From the cell containing the given text, extract its center point as (X, Y) coordinate. 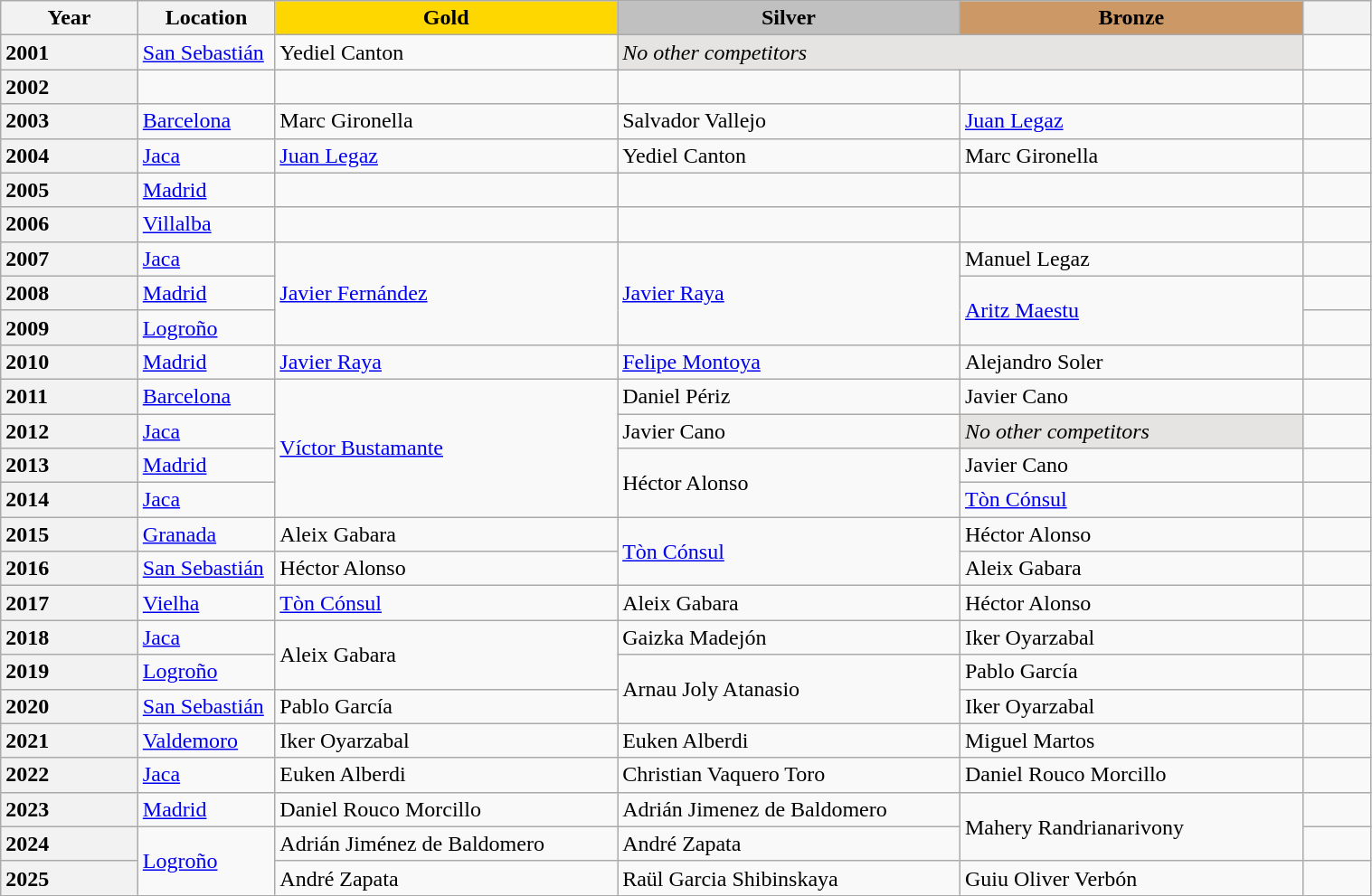
Granada (206, 534)
Javier Fernández (447, 293)
Location (206, 18)
Alejandro Soler (1131, 362)
2001 (70, 52)
Valdemoro (206, 740)
2011 (70, 396)
Bronze (1131, 18)
2015 (70, 534)
2014 (70, 500)
Daniel Périz (789, 396)
Víctor Bustamante (447, 448)
Raül Garcia Shibinskaya (789, 878)
Aritz Maestu (1131, 310)
2010 (70, 362)
2021 (70, 740)
2016 (70, 569)
Adrián Jiménez de Baldomero (447, 844)
Silver (789, 18)
2007 (70, 259)
Miguel Martos (1131, 740)
Gaizka Madejón (789, 637)
Gold (447, 18)
Salvador Vallejo (789, 121)
Vielha (206, 603)
2025 (70, 878)
Year (70, 18)
2022 (70, 775)
Guiu Oliver Verbón (1131, 878)
Christian Vaquero Toro (789, 775)
Arnau Joly Atanasio (789, 689)
2017 (70, 603)
2019 (70, 672)
2003 (70, 121)
2020 (70, 706)
2024 (70, 844)
2004 (70, 156)
Adrián Jimenez de Baldomero (789, 809)
2009 (70, 327)
2018 (70, 637)
2013 (70, 466)
Villalba (206, 224)
2012 (70, 431)
2005 (70, 190)
Mahery Randrianarivony (1131, 826)
2023 (70, 809)
2008 (70, 293)
2002 (70, 87)
Felipe Montoya (789, 362)
2006 (70, 224)
Manuel Legaz (1131, 259)
